For the text-containing cell, return its midpoint in (X, Y) coordinate format. 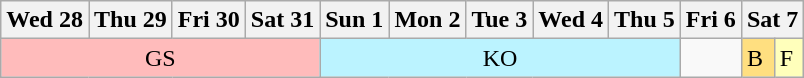
KO (500, 58)
Sun 1 (354, 20)
B (758, 58)
Wed 4 (571, 20)
Thu 29 (130, 20)
Wed 28 (45, 20)
GS (160, 58)
Sat 31 (282, 20)
Tue 3 (500, 20)
Mon 2 (428, 20)
Fri 6 (710, 20)
F (789, 58)
Fri 30 (208, 20)
Sat 7 (772, 20)
Thu 5 (645, 20)
